Find where the given text appears and provide that cell's center as (x, y) coordinate. 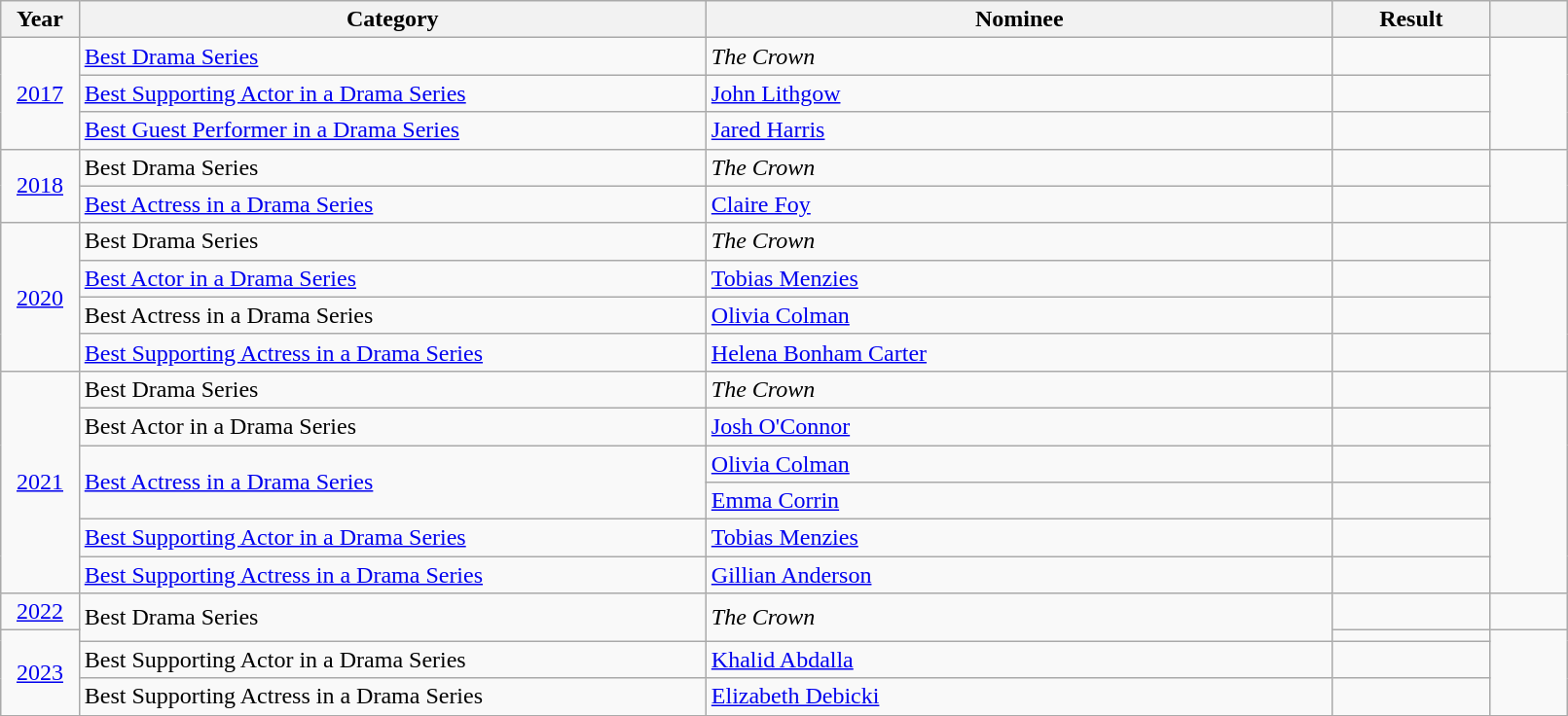
Nominee (1019, 19)
Result (1411, 19)
Helena Bonham Carter (1019, 352)
Gillian Anderson (1019, 575)
Khalid Abdalla (1019, 660)
2020 (40, 297)
Elizabeth Debicki (1019, 697)
Josh O'Connor (1019, 426)
Claire Foy (1019, 204)
2023 (40, 673)
Category (392, 19)
2017 (40, 93)
2022 (40, 612)
Year (40, 19)
2018 (40, 186)
Emma Corrin (1019, 501)
Best Guest Performer in a Drama Series (392, 130)
2021 (40, 482)
Jared Harris (1019, 130)
John Lithgow (1019, 93)
